Locate the cell with the specified text and output its (x, y) center coordinate. 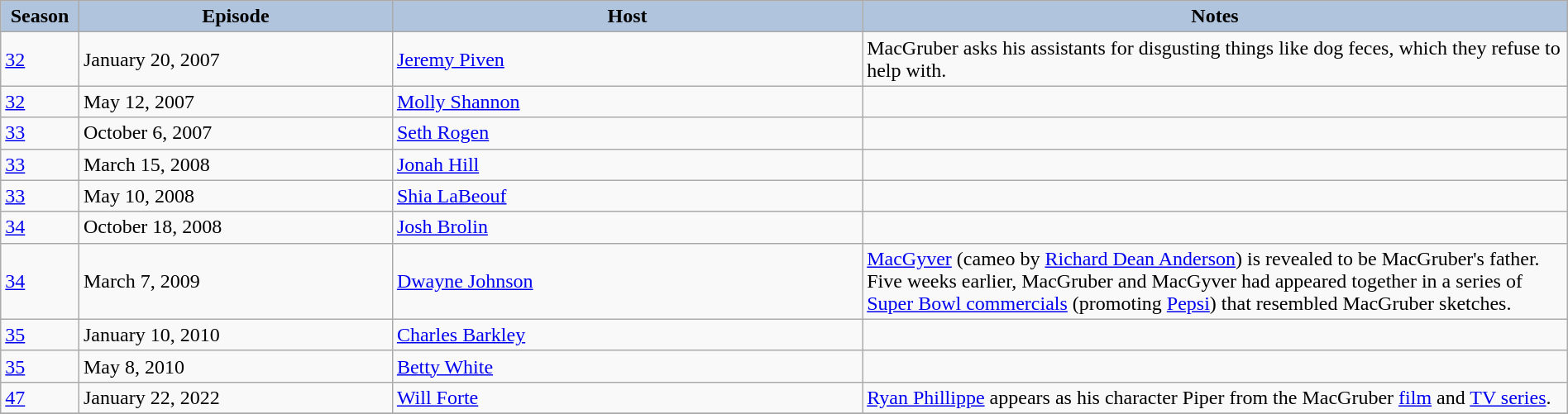
Notes (1216, 17)
October 6, 2007 (235, 133)
Charles Barkley (627, 335)
Jeremy Piven (627, 59)
MacGruber asks his assistants for disgusting things like dog feces, which they refuse to help with. (1216, 59)
Dwayne Johnson (627, 281)
March 15, 2008 (235, 164)
Season (40, 17)
May 12, 2007 (235, 102)
Seth Rogen (627, 133)
Jonah Hill (627, 164)
Betty White (627, 366)
Will Forte (627, 397)
Josh Brolin (627, 227)
47 (40, 397)
Shia LaBeouf (627, 196)
Molly Shannon (627, 102)
Host (627, 17)
May 8, 2010 (235, 366)
January 10, 2010 (235, 335)
May 10, 2008 (235, 196)
March 7, 2009 (235, 281)
Ryan Phillippe appears as his character Piper from the MacGruber film and TV series. (1216, 397)
January 20, 2007 (235, 59)
Episode (235, 17)
January 22, 2022 (235, 397)
October 18, 2008 (235, 227)
